Scan for the cell matching the given text and deliver its [x, y] coordinate at center. 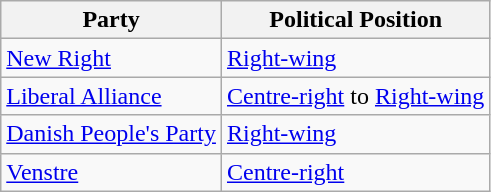
New Right [112, 58]
Political Position [355, 20]
Centre-right to Right-wing [355, 96]
Venstre [112, 172]
Liberal Alliance [112, 96]
Party [112, 20]
Centre-right [355, 172]
Danish People's Party [112, 134]
